Provide the [X, Y] coordinate of the cell's center where the given text is located.  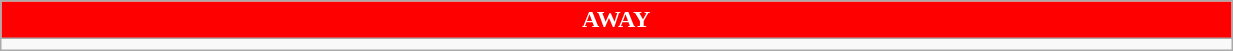
AWAY [616, 20]
